Search for the cell housing the specified text and yield its [x, y] center coordinate. 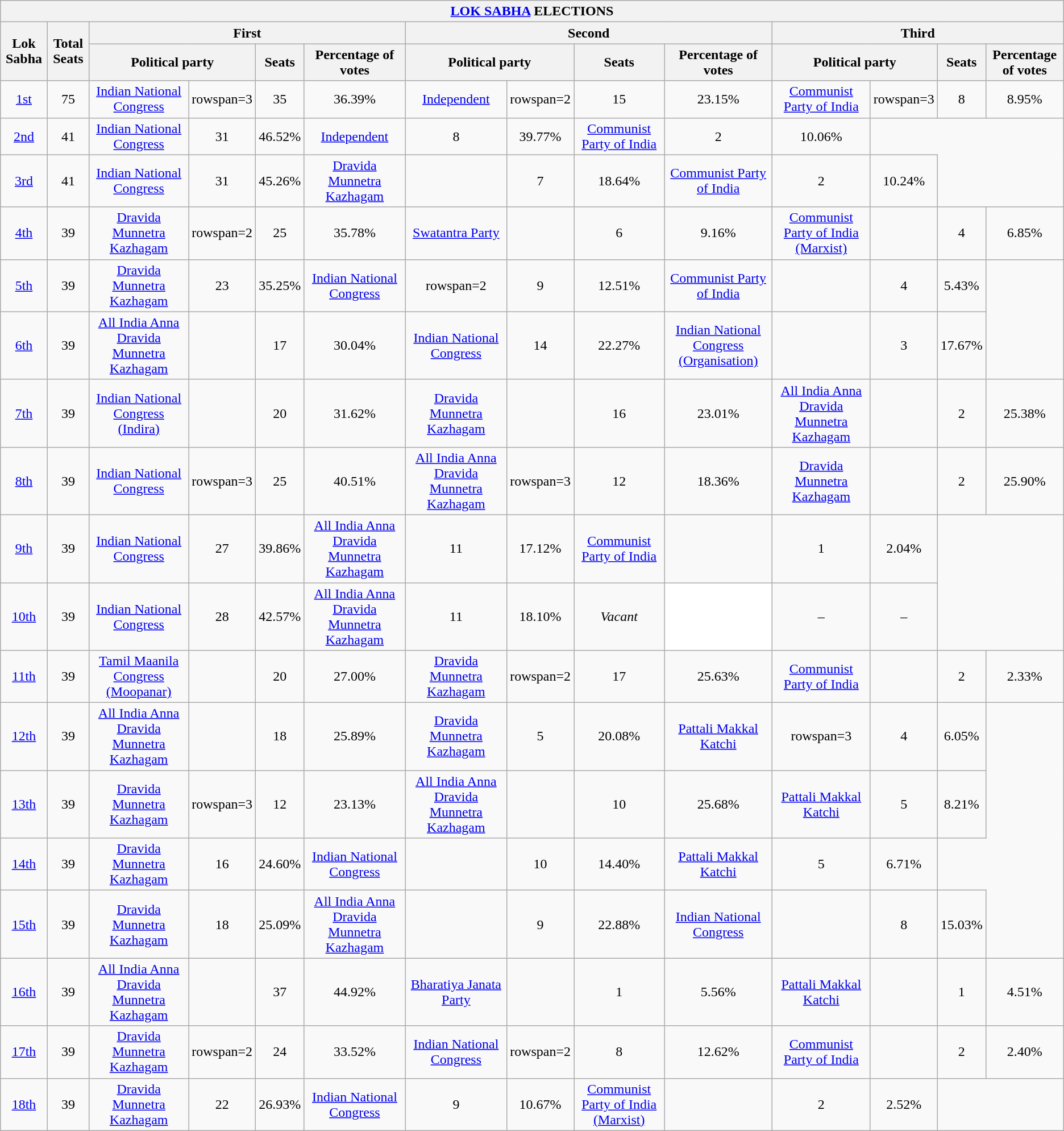
28 [222, 616]
Indian National Congress (Indira) [139, 413]
Tamil Maanila Congress (Moopanar) [139, 677]
17th [24, 1052]
37 [280, 992]
Indian National Congress (Organisation) [718, 346]
7 [541, 181]
5.43% [962, 285]
8.95% [1024, 99]
42.57% [280, 616]
12.51% [620, 285]
6.85% [1024, 233]
18.36% [718, 481]
27 [222, 548]
15 [620, 99]
7th [24, 413]
25.63% [718, 677]
2.33% [1024, 677]
14.40% [620, 864]
39.77% [541, 136]
22.88% [620, 925]
23.15% [718, 99]
17.67% [962, 346]
2.40% [1024, 1052]
4th [24, 233]
10.24% [904, 181]
First [248, 33]
10.67% [541, 1104]
2.04% [904, 548]
Total Seats [68, 51]
Swatantra Party [456, 233]
14th [24, 864]
3 [904, 346]
10th [24, 616]
23 [222, 285]
17.12% [541, 548]
44.92% [355, 992]
23.13% [355, 804]
22.27% [620, 346]
9.16% [718, 233]
1st [24, 99]
25.38% [1024, 413]
20.08% [620, 737]
46.52% [280, 136]
15.03% [962, 925]
5th [24, 285]
6th [24, 346]
13th [24, 804]
25.89% [355, 737]
3rd [24, 181]
15th [24, 925]
LOK SABHA ELECTIONS [532, 11]
Bharatiya Janata Party [456, 992]
25.90% [1024, 481]
Lok Sabha [24, 51]
25.68% [718, 804]
18.64% [620, 181]
33.52% [355, 1052]
23.01% [718, 413]
18.10% [541, 616]
2.52% [904, 1104]
6 [620, 233]
14 [541, 346]
11th [24, 677]
12th [24, 737]
39.86% [280, 548]
26.93% [280, 1104]
4.51% [1024, 992]
30.04% [355, 346]
35.25% [280, 285]
22 [222, 1104]
Vacant [620, 616]
25.09% [280, 925]
27.00% [355, 677]
40.51% [355, 481]
16th [24, 992]
35 [280, 99]
8.21% [962, 804]
9th [24, 548]
24 [280, 1052]
Third [917, 33]
6.05% [962, 737]
12.62% [718, 1052]
75 [68, 99]
Second [589, 33]
8th [24, 481]
18th [24, 1104]
36.39% [355, 99]
6.71% [904, 864]
5.56% [718, 992]
45.26% [280, 181]
24.60% [280, 864]
2nd [24, 136]
35.78% [355, 233]
31.62% [355, 413]
10.06% [821, 136]
